Capture the cell that displays the provided text and extract its [X, Y] central coordinate. 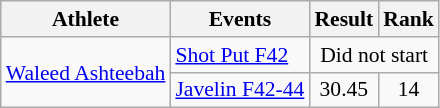
Javelin F42-44 [240, 90]
Result [344, 19]
Rank [408, 19]
Events [240, 19]
Athlete [86, 19]
Waleed Ashteebah [86, 72]
Did not start [374, 55]
14 [408, 90]
30.45 [344, 90]
Shot Put F42 [240, 55]
